Scan for the cell matching the given text and deliver its [X, Y] coordinate at center. 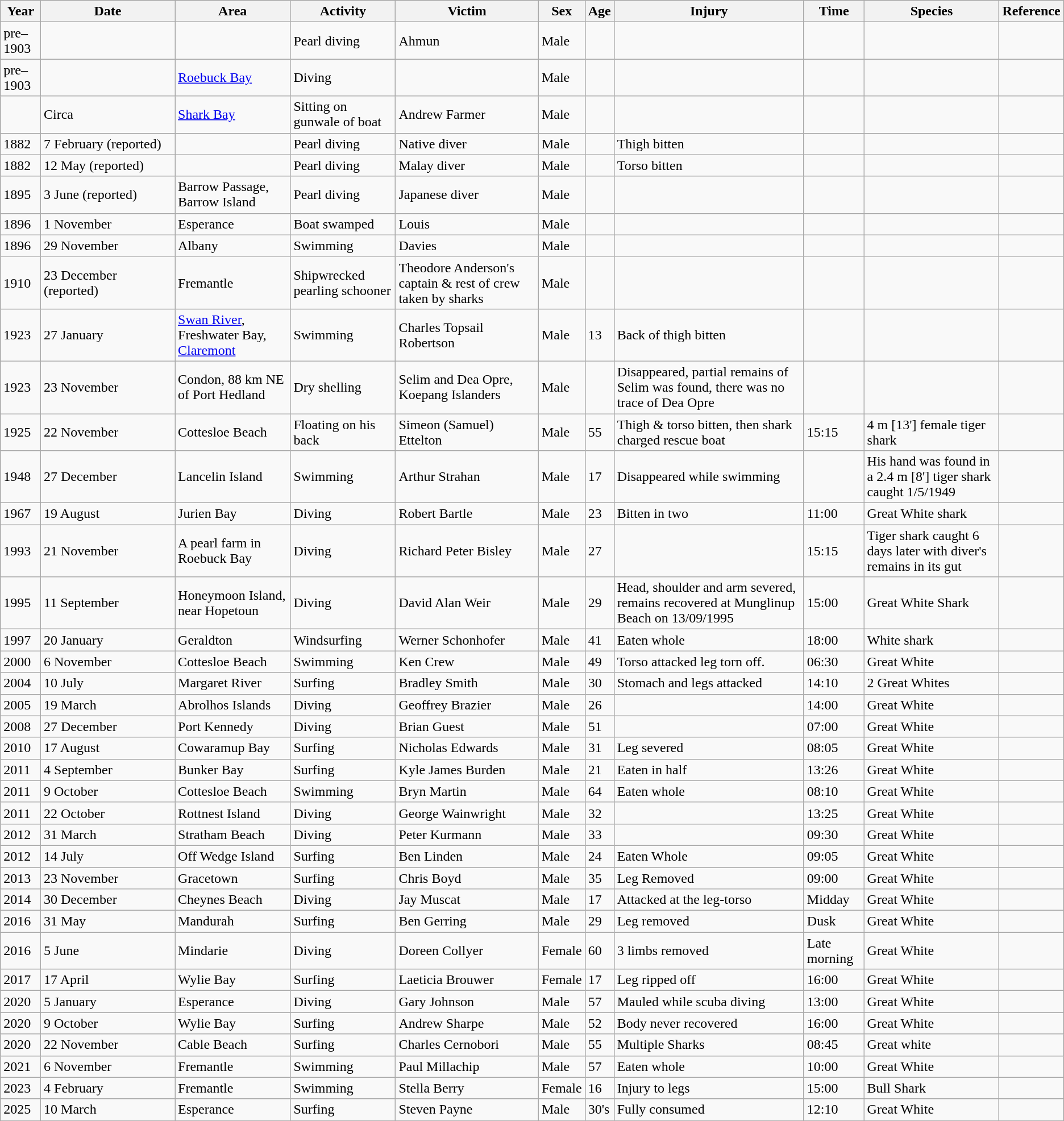
Leg ripped off [709, 980]
33 [599, 834]
1 November [108, 224]
Jay Muscat [467, 900]
09:30 [834, 834]
Disappeared, partial remains of Selim was found, there was no trace of Dea Opre [709, 387]
2004 [20, 683]
06:30 [834, 662]
Date [108, 11]
Margaret River [233, 683]
19 August [108, 514]
1993 [20, 551]
Steven Payne [467, 1110]
23 [599, 514]
Bradley Smith [467, 683]
Late morning [834, 950]
21 [599, 770]
Gary Johnson [467, 1002]
Laeticia Brouwer [467, 980]
Nicholas Edwards [467, 748]
Injury [709, 11]
14:10 [834, 683]
26 [599, 705]
Port Kennedy [233, 726]
Stratham Beach [233, 834]
2021 [20, 1066]
Swan River, Freshwater Bay, Claremont [233, 335]
Attacked at the leg-torso [709, 900]
Torso bitten [709, 165]
2014 [20, 900]
27 [599, 551]
09:00 [834, 878]
Leg Removed [709, 878]
1995 [20, 603]
Sitting on gunwale of boat [343, 115]
08:10 [834, 791]
Geraldton [233, 640]
Japanese diver [467, 194]
Victim [467, 11]
64 [599, 791]
Charles Topsail Robertson [467, 335]
Davies [467, 246]
1997 [20, 640]
Torso attacked leg torn off. [709, 662]
24 [599, 856]
Dusk [834, 921]
Rottnest Island [233, 813]
16 [599, 1088]
08:05 [834, 748]
Mauled while scuba diving [709, 1002]
Great White Shark [932, 603]
13:00 [834, 1002]
Simeon (Samuel) Ettelton [467, 432]
10:00 [834, 1066]
Charles Cernobori [467, 1045]
2008 [20, 726]
Disappeared while swimming [709, 477]
Cowaramup Bay [233, 748]
12:10 [834, 1110]
A pearl farm in Roebuck Bay [233, 551]
Bunker Bay [233, 770]
1925 [20, 432]
Barrow Passage, Barrow Island [233, 194]
4 February [108, 1088]
Ben Linden [467, 856]
2013 [20, 878]
Off Wedge Island [233, 856]
2010 [20, 748]
Injury to legs [709, 1088]
5 January [108, 1002]
3 limbs removed [709, 950]
17 April [108, 980]
49 [599, 662]
Back of thigh bitten [709, 335]
Brian Guest [467, 726]
Chris Boyd [467, 878]
Arthur Strahan [467, 477]
Age [599, 11]
Thigh & torso bitten, then shark charged rescue boat [709, 432]
4 m [13'] female tiger shark [932, 432]
Leg severed [709, 748]
30's [599, 1110]
Midday [834, 900]
Paul Millachip [467, 1066]
Leg removed [709, 921]
Cable Beach [233, 1045]
Bryn Martin [467, 791]
Stomach and legs attacked [709, 683]
31 March [108, 834]
Sex [562, 11]
14 July [108, 856]
2005 [20, 705]
Species [932, 11]
13:25 [834, 813]
Shark Bay [233, 115]
Tiger shark caught 6 days later with diver's remains in its gut [932, 551]
Windsurfing [343, 640]
20 January [108, 640]
Robert Bartle [467, 514]
Year [20, 11]
Circa [108, 115]
5 June [108, 950]
Ken Crew [467, 662]
Andrew Sharpe [467, 1023]
31 May [108, 921]
Great White shark [932, 514]
2025 [20, 1110]
Head, shoulder and arm severed, remains recovered at Munglinup Beach on 13/09/1995 [709, 603]
18:00 [834, 640]
Theodore Anderson's captain & rest of crew taken by sharks [467, 283]
31 [599, 748]
Stella Berry [467, 1088]
08:45 [834, 1045]
Honeymoon Island, near Hopetoun [233, 603]
19 March [108, 705]
Jurien Bay [233, 514]
11:00 [834, 514]
Condon, 88 km NE of Port Hedland [233, 387]
Albany [233, 246]
Geoffrey Brazier [467, 705]
Doreen Collyer [467, 950]
2017 [20, 980]
Malay diver [467, 165]
Eaten Whole [709, 856]
1948 [20, 477]
Eaten in half [709, 770]
Selim and Dea Opre, Koepang Islanders [467, 387]
23 December (reported) [108, 283]
10 July [108, 683]
1967 [20, 514]
Area [233, 11]
Time [834, 11]
7 February (reported) [108, 144]
52 [599, 1023]
35 [599, 878]
Werner Schonhofer [467, 640]
3 June (reported) [108, 194]
His hand was found in a 2.4 m [8'] tiger shark caught 1/5/1949 [932, 477]
George Wainwright [467, 813]
2 Great Whites [932, 683]
Activity [343, 11]
Shipwrecked pearling schooner [343, 283]
11 September [108, 603]
1895 [20, 194]
1910 [20, 283]
Lancelin Island [233, 477]
Gracetown [233, 878]
22 October [108, 813]
Bitten in two [709, 514]
Abrolhos Islands [233, 705]
41 [599, 640]
Louis [467, 224]
Bull Shark [932, 1088]
Mindarie [233, 950]
30 December [108, 900]
Native diver [467, 144]
Ben Gerring [467, 921]
10 March [108, 1110]
Multiple Sharks [709, 1045]
27 January [108, 335]
Boat swamped [343, 224]
Ahmun [467, 41]
Great white [932, 1045]
32 [599, 813]
2023 [20, 1088]
60 [599, 950]
13:26 [834, 770]
Peter Kurmann [467, 834]
12 May (reported) [108, 165]
2000 [20, 662]
Roebuck Bay [233, 77]
21 November [108, 551]
Kyle James Burden [467, 770]
Mandurah [233, 921]
Floating on his back [343, 432]
29 November [108, 246]
Reference [1031, 11]
Body never recovered [709, 1023]
Thigh bitten [709, 144]
30 [599, 683]
07:00 [834, 726]
David Alan Weir [467, 603]
14:00 [834, 705]
Fully consumed [709, 1110]
Dry shelling [343, 387]
Richard Peter Bisley [467, 551]
13 [599, 335]
Andrew Farmer [467, 115]
White shark [932, 640]
Cheynes Beach [233, 900]
51 [599, 726]
09:05 [834, 856]
4 September [108, 770]
17 August [108, 748]
